Find where the given text appears and provide that cell's center as (x, y) coordinate. 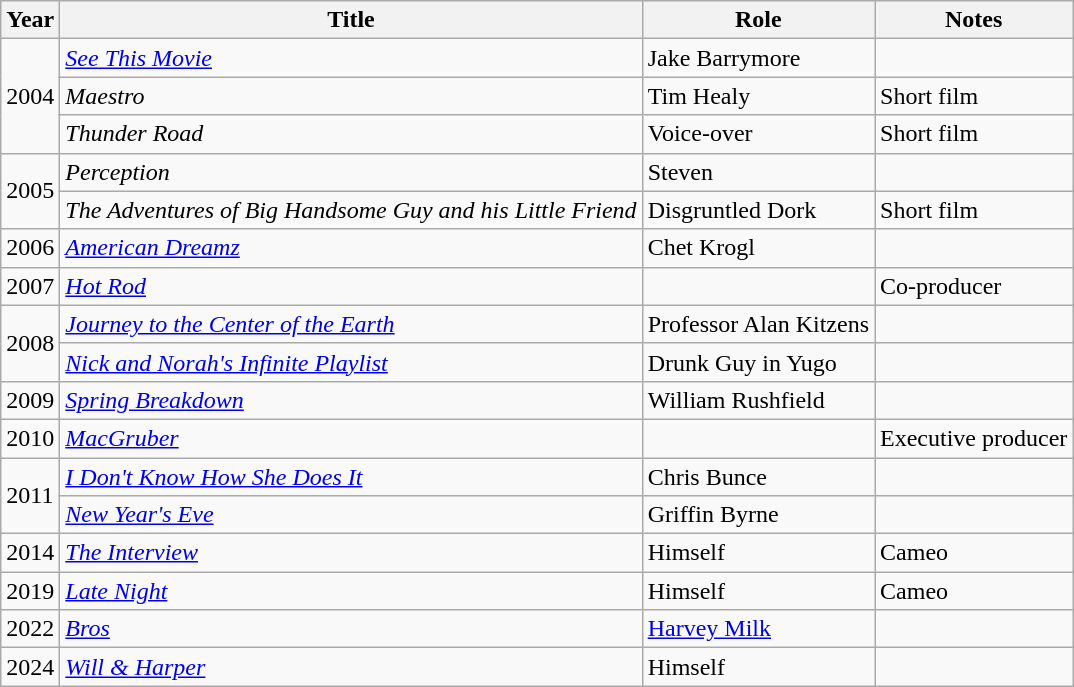
MacGruber (351, 438)
Executive producer (974, 438)
2024 (30, 667)
Griffin Byrne (758, 515)
Tim Healy (758, 96)
2007 (30, 286)
2010 (30, 438)
The Adventures of Big Handsome Guy and his Little Friend (351, 210)
Bros (351, 629)
Harvey Milk (758, 629)
2005 (30, 191)
Perception (351, 172)
2011 (30, 496)
Maestro (351, 96)
Chris Bunce (758, 477)
New Year's Eve (351, 515)
Role (758, 20)
Voice-over (758, 134)
I Don't Know How She Does It (351, 477)
Disgruntled Dork (758, 210)
Year (30, 20)
2022 (30, 629)
Co-producer (974, 286)
2008 (30, 343)
Hot Rod (351, 286)
Notes (974, 20)
2006 (30, 248)
Late Night (351, 591)
American Dreamz (351, 248)
See This Movie (351, 58)
William Rushfield (758, 400)
The Interview (351, 553)
Spring Breakdown (351, 400)
Will & Harper (351, 667)
Thunder Road (351, 134)
Jake Barrymore (758, 58)
2014 (30, 553)
Drunk Guy in Yugo (758, 362)
2004 (30, 96)
Nick and Norah's Infinite Playlist (351, 362)
Professor Alan Kitzens (758, 324)
Chet Krogl (758, 248)
Journey to the Center of the Earth (351, 324)
2019 (30, 591)
Title (351, 20)
2009 (30, 400)
Steven (758, 172)
